Determine the [X, Y] coordinate at the center of the cell enclosing the given text.  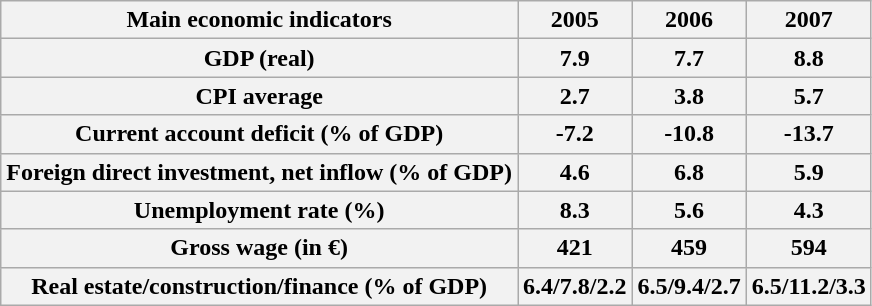
6.4/7.8/2.2 [575, 286]
Current account deficit (% of GDP) [260, 134]
7.7 [689, 58]
-10.8 [689, 134]
Gross wage (in €) [260, 248]
5.9 [808, 172]
4.6 [575, 172]
CPI average [260, 96]
Unemployment rate (%) [260, 210]
6.5/11.2/3.3 [808, 286]
8.3 [575, 210]
-13.7 [808, 134]
8.8 [808, 58]
7.9 [575, 58]
2.7 [575, 96]
2006 [689, 20]
6.5/9.4/2.7 [689, 286]
2007 [808, 20]
5.7 [808, 96]
Main economic indicators [260, 20]
4.3 [808, 210]
594 [808, 248]
5.6 [689, 210]
GDP (real) [260, 58]
421 [575, 248]
2005 [575, 20]
Real estate/construction/finance (% of GDP) [260, 286]
6.8 [689, 172]
Foreign direct investment, net inflow (% of GDP) [260, 172]
459 [689, 248]
3.8 [689, 96]
-7.2 [575, 134]
